Search for the cell housing the specified text and yield its (X, Y) center coordinate. 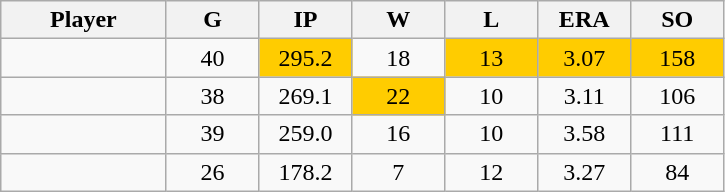
W (398, 20)
178.2 (306, 172)
Player (84, 20)
3.58 (584, 134)
295.2 (306, 58)
39 (212, 134)
7 (398, 172)
3.27 (584, 172)
16 (398, 134)
259.0 (306, 134)
G (212, 20)
3.11 (584, 96)
18 (398, 58)
12 (492, 172)
106 (678, 96)
84 (678, 172)
SO (678, 20)
40 (212, 58)
158 (678, 58)
38 (212, 96)
111 (678, 134)
IP (306, 20)
26 (212, 172)
ERA (584, 20)
L (492, 20)
22 (398, 96)
3.07 (584, 58)
13 (492, 58)
269.1 (306, 96)
